Identify which cell holds the provided text, then report its [X, Y] central coordinate. 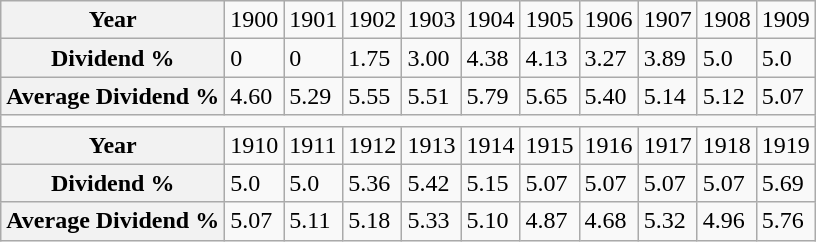
5.51 [432, 96]
1915 [550, 145]
5.42 [432, 183]
1914 [490, 145]
5.69 [786, 183]
5.12 [726, 96]
5.32 [668, 221]
5.14 [668, 96]
4.38 [490, 58]
1900 [254, 20]
4.87 [550, 221]
5.79 [490, 96]
1909 [786, 20]
3.27 [608, 58]
5.11 [314, 221]
4.60 [254, 96]
5.29 [314, 96]
5.15 [490, 183]
1903 [432, 20]
3.00 [432, 58]
1910 [254, 145]
5.55 [372, 96]
1911 [314, 145]
1901 [314, 20]
3.89 [668, 58]
1917 [668, 145]
1912 [372, 145]
1905 [550, 20]
5.18 [372, 221]
1.75 [372, 58]
1919 [786, 145]
1902 [372, 20]
4.13 [550, 58]
5.33 [432, 221]
1906 [608, 20]
1907 [668, 20]
5.10 [490, 221]
4.68 [608, 221]
1908 [726, 20]
1916 [608, 145]
5.36 [372, 183]
4.96 [726, 221]
1904 [490, 20]
5.76 [786, 221]
5.65 [550, 96]
1913 [432, 145]
1918 [726, 145]
5.40 [608, 96]
